From the cell containing the given text, extract its center point as [X, Y] coordinate. 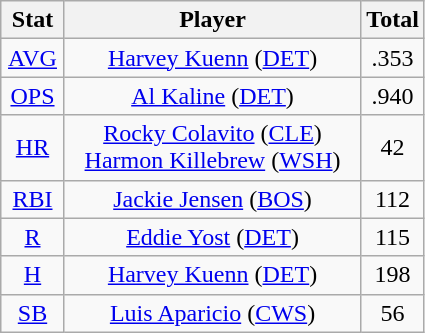
SB [33, 313]
.353 [393, 58]
OPS [33, 96]
AVG [33, 58]
H [33, 275]
Jackie Jensen (BOS) [212, 199]
Luis Aparicio (CWS) [212, 313]
.940 [393, 96]
Stat [33, 20]
56 [393, 313]
HR [33, 148]
Player [212, 20]
115 [393, 237]
Eddie Yost (DET) [212, 237]
R [33, 237]
Total [393, 20]
42 [393, 148]
Rocky Colavito (CLE)Harmon Killebrew (WSH) [212, 148]
Al Kaline (DET) [212, 96]
112 [393, 199]
198 [393, 275]
RBI [33, 199]
